From the cell containing the given text, extract its center point as (X, Y) coordinate. 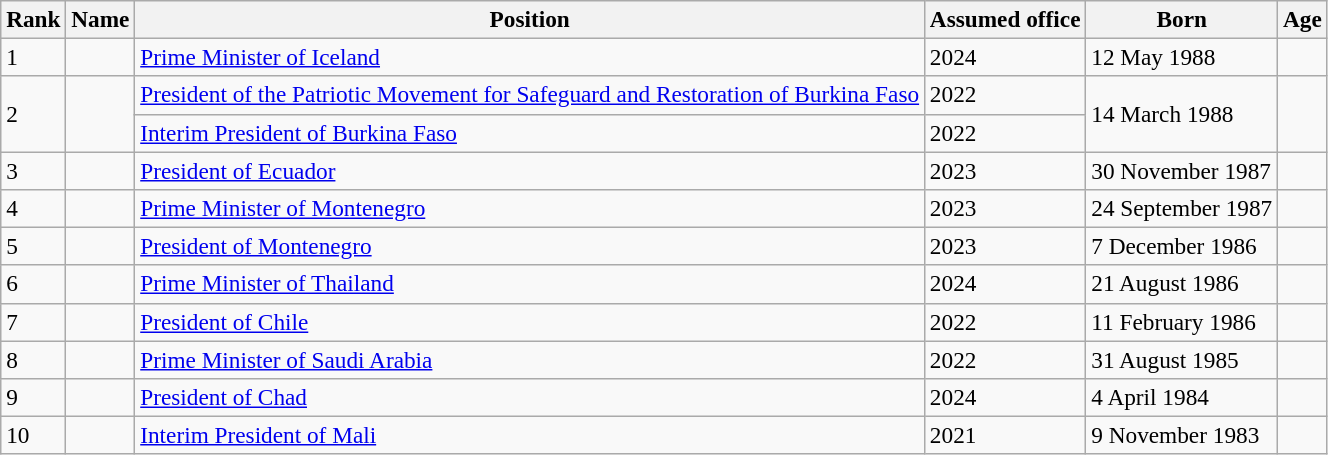
4 April 1984 (1182, 397)
9 November 1983 (1182, 435)
4 (34, 208)
5 (34, 246)
10 (34, 435)
7 December 1986 (1182, 246)
Position (530, 19)
6 (34, 284)
President of Ecuador (530, 170)
Prime Minister of Thailand (530, 284)
President of Montenegro (530, 246)
11 February 1986 (1182, 322)
31 August 1985 (1182, 359)
Age (1303, 19)
Born (1182, 19)
President of Chad (530, 397)
Prime Minister of Saudi Arabia (530, 359)
Assumed office (1004, 19)
9 (34, 397)
Prime Minister of Iceland (530, 57)
President of the Patriotic Movement for Safeguard and Restoration of Burkina Faso (530, 95)
3 (34, 170)
Prime Minister of Montenegro (530, 208)
12 May 1988 (1182, 57)
President of Chile (530, 322)
2 (34, 114)
7 (34, 322)
2021 (1004, 435)
14 March 1988 (1182, 114)
Interim President of Burkina Faso (530, 133)
1 (34, 57)
8 (34, 359)
Rank (34, 19)
30 November 1987 (1182, 170)
21 August 1986 (1182, 284)
24 September 1987 (1182, 208)
Name (100, 19)
Interim President of Mali (530, 435)
